Identify which cell holds the provided text, then report its (X, Y) central coordinate. 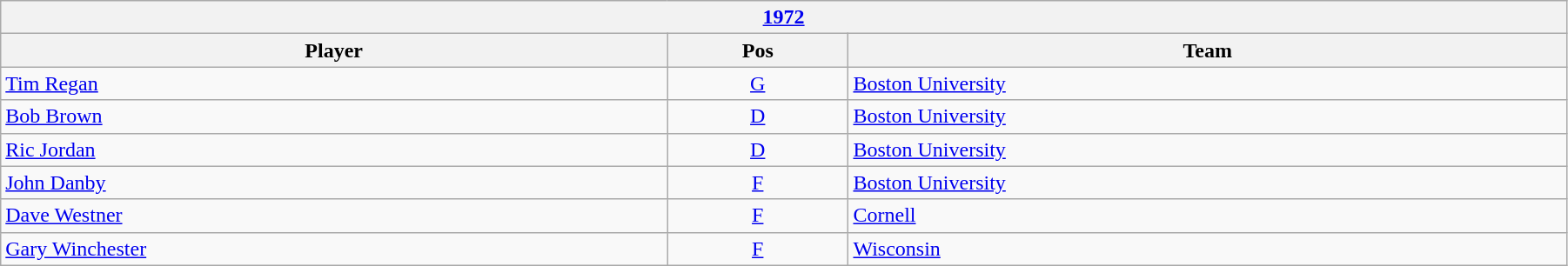
G (758, 83)
John Danby (334, 183)
Pos (758, 50)
Gary Winchester (334, 249)
Tim Regan (334, 83)
Wisconsin (1208, 249)
Cornell (1208, 216)
1972 (784, 17)
Team (1208, 50)
Bob Brown (334, 116)
Ric Jordan (334, 150)
Dave Westner (334, 216)
Player (334, 50)
